Return (X, Y) of the center of cell containing provided text 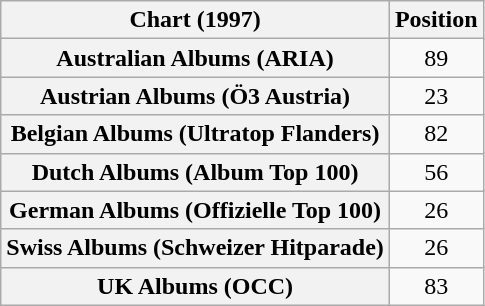
Belgian Albums (Ultratop Flanders) (196, 134)
23 (436, 96)
Austrian Albums (Ö3 Austria) (196, 96)
Australian Albums (ARIA) (196, 58)
82 (436, 134)
83 (436, 286)
Swiss Albums (Schweizer Hitparade) (196, 248)
German Albums (Offizielle Top 100) (196, 210)
Dutch Albums (Album Top 100) (196, 172)
89 (436, 58)
56 (436, 172)
Chart (1997) (196, 20)
Position (436, 20)
UK Albums (OCC) (196, 286)
